Find where the given text appears and provide that cell's center as (x, y) coordinate. 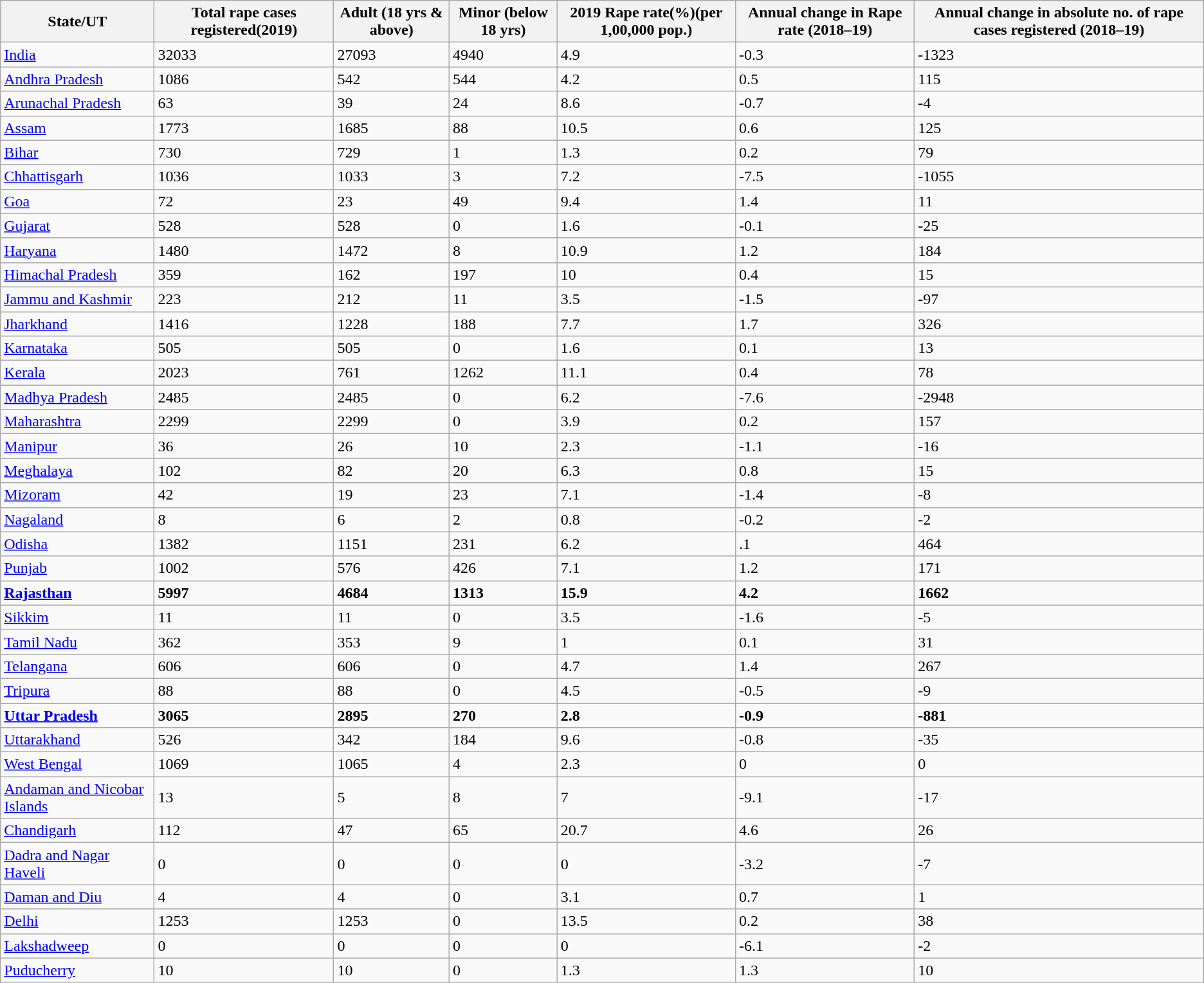
Karnataka (77, 348)
49 (504, 201)
730 (244, 152)
Goa (77, 201)
1.7 (825, 323)
Himachal Pradesh (77, 275)
-881 (1059, 716)
197 (504, 275)
6.3 (646, 471)
9 (504, 642)
-4 (1059, 104)
267 (1059, 666)
-0.9 (825, 716)
Nagaland (77, 519)
-7 (1059, 864)
32033 (244, 55)
3.1 (646, 897)
4.5 (646, 690)
188 (504, 323)
-1.5 (825, 299)
10.9 (646, 250)
-7.6 (825, 397)
Manipur (77, 446)
31 (1059, 642)
9.6 (646, 740)
State/UT (77, 22)
Minor (below 18 yrs) (504, 22)
359 (244, 275)
1416 (244, 323)
362 (244, 642)
Andhra Pradesh (77, 79)
72 (244, 201)
Odisha (77, 544)
Bihar (77, 152)
7.2 (646, 177)
1313 (504, 593)
326 (1059, 323)
-7.5 (825, 177)
3 (504, 177)
-0.3 (825, 55)
47 (392, 831)
Chandigarh (77, 831)
4.7 (646, 666)
-1.6 (825, 617)
Tamil Nadu (77, 642)
1472 (392, 250)
-8 (1059, 495)
2023 (244, 373)
4.9 (646, 55)
24 (504, 104)
78 (1059, 373)
526 (244, 740)
Maharashtra (77, 422)
171 (1059, 568)
-5 (1059, 617)
65 (504, 831)
7.7 (646, 323)
157 (1059, 422)
5997 (244, 593)
212 (392, 299)
9.4 (646, 201)
Total rape cases registered(2019) (244, 22)
Puducherry (77, 970)
3.9 (646, 422)
544 (504, 79)
20.7 (646, 831)
Meghalaya (77, 471)
India (77, 55)
Mizoram (77, 495)
Sikkim (77, 617)
-9.1 (825, 797)
1773 (244, 128)
0.5 (825, 79)
-1.1 (825, 446)
-0.1 (825, 226)
Jammu and Kashmir (77, 299)
3065 (244, 716)
19 (392, 495)
6 (392, 519)
Telangana (77, 666)
1151 (392, 544)
1065 (392, 764)
Uttarakhand (77, 740)
4940 (504, 55)
223 (244, 299)
426 (504, 568)
0.6 (825, 128)
542 (392, 79)
112 (244, 831)
0.7 (825, 897)
353 (392, 642)
11.1 (646, 373)
1480 (244, 250)
4.6 (825, 831)
1262 (504, 373)
102 (244, 471)
-97 (1059, 299)
4684 (392, 593)
-17 (1059, 797)
Gujarat (77, 226)
162 (392, 275)
8.6 (646, 104)
342 (392, 740)
Uttar Pradesh (77, 716)
Jharkhand (77, 323)
1036 (244, 177)
36 (244, 446)
-0.8 (825, 740)
-25 (1059, 226)
Haryana (77, 250)
270 (504, 716)
1069 (244, 764)
5 (392, 797)
729 (392, 152)
-3.2 (825, 864)
7 (646, 797)
2895 (392, 716)
Madhya Pradesh (77, 397)
Adult (18 yrs & above) (392, 22)
2019 Rape rate(%)(per 1,00,000 pop.) (646, 22)
1662 (1059, 593)
Kerala (77, 373)
Daman and Diu (77, 897)
West Bengal (77, 764)
2.8 (646, 716)
Andaman and Nicobar Islands (77, 797)
-35 (1059, 740)
-1055 (1059, 177)
Annual change in Rape rate (2018–19) (825, 22)
231 (504, 544)
1228 (392, 323)
115 (1059, 79)
-9 (1059, 690)
82 (392, 471)
15.9 (646, 593)
1086 (244, 79)
-2948 (1059, 397)
576 (392, 568)
464 (1059, 544)
Assam (77, 128)
-1.4 (825, 495)
Chhattisgarh (77, 177)
-6.1 (825, 946)
Lakshadweep (77, 946)
13.5 (646, 921)
1382 (244, 544)
-16 (1059, 446)
1685 (392, 128)
Arunachal Pradesh (77, 104)
Tripura (77, 690)
38 (1059, 921)
-1323 (1059, 55)
-0.5 (825, 690)
Annual change in absolute no. of rape cases registered (2018–19) (1059, 22)
20 (504, 471)
2 (504, 519)
1002 (244, 568)
-0.2 (825, 519)
63 (244, 104)
10.5 (646, 128)
Punjab (77, 568)
1033 (392, 177)
761 (392, 373)
Rajasthan (77, 593)
.1 (825, 544)
Dadra and Nagar Haveli (77, 864)
-0.7 (825, 104)
39 (392, 104)
79 (1059, 152)
125 (1059, 128)
Delhi (77, 921)
27093 (392, 55)
42 (244, 495)
